Find where the given text appears and provide that cell's center as (x, y) coordinate. 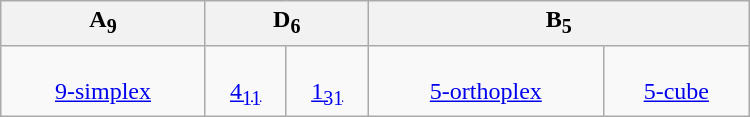
5-cube (676, 80)
5-orthoplex (486, 80)
B5 (558, 23)
131 (327, 80)
411 (246, 80)
D6 (286, 23)
A9 (103, 23)
9-simplex (103, 80)
